Pinpoint the cell where the given text exists, returning its [X, Y] midpoint coordinate. 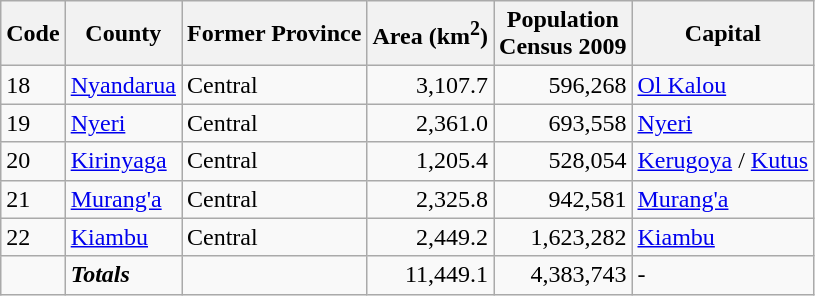
2,361.0 [430, 123]
Ol Kalou [723, 85]
2,325.8 [430, 199]
PopulationCensus 2009 [563, 34]
Capital [723, 34]
1,623,282 [563, 237]
Former Province [274, 34]
- [723, 275]
20 [33, 161]
693,558 [563, 123]
Nyandarua [123, 85]
4,383,743 [563, 275]
1,205.4 [430, 161]
942,581 [563, 199]
County [123, 34]
Code [33, 34]
2,449.2 [430, 237]
22 [33, 237]
18 [33, 85]
Area (km2) [430, 34]
19 [33, 123]
21 [33, 199]
Kerugoya / Kutus [723, 161]
11,449.1 [430, 275]
528,054 [563, 161]
596,268 [563, 85]
Totals [123, 275]
Kirinyaga [123, 161]
3,107.7 [430, 85]
